Output the (x, y) coordinate of the center of the cell containing the given text.  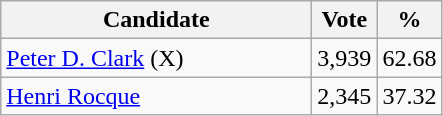
62.68 (410, 58)
Vote (344, 20)
Candidate (156, 20)
37.32 (410, 96)
% (410, 20)
Henri Rocque (156, 96)
2,345 (344, 96)
Peter D. Clark (X) (156, 58)
3,939 (344, 58)
